Locate the cell with the specified text and output its [X, Y] center coordinate. 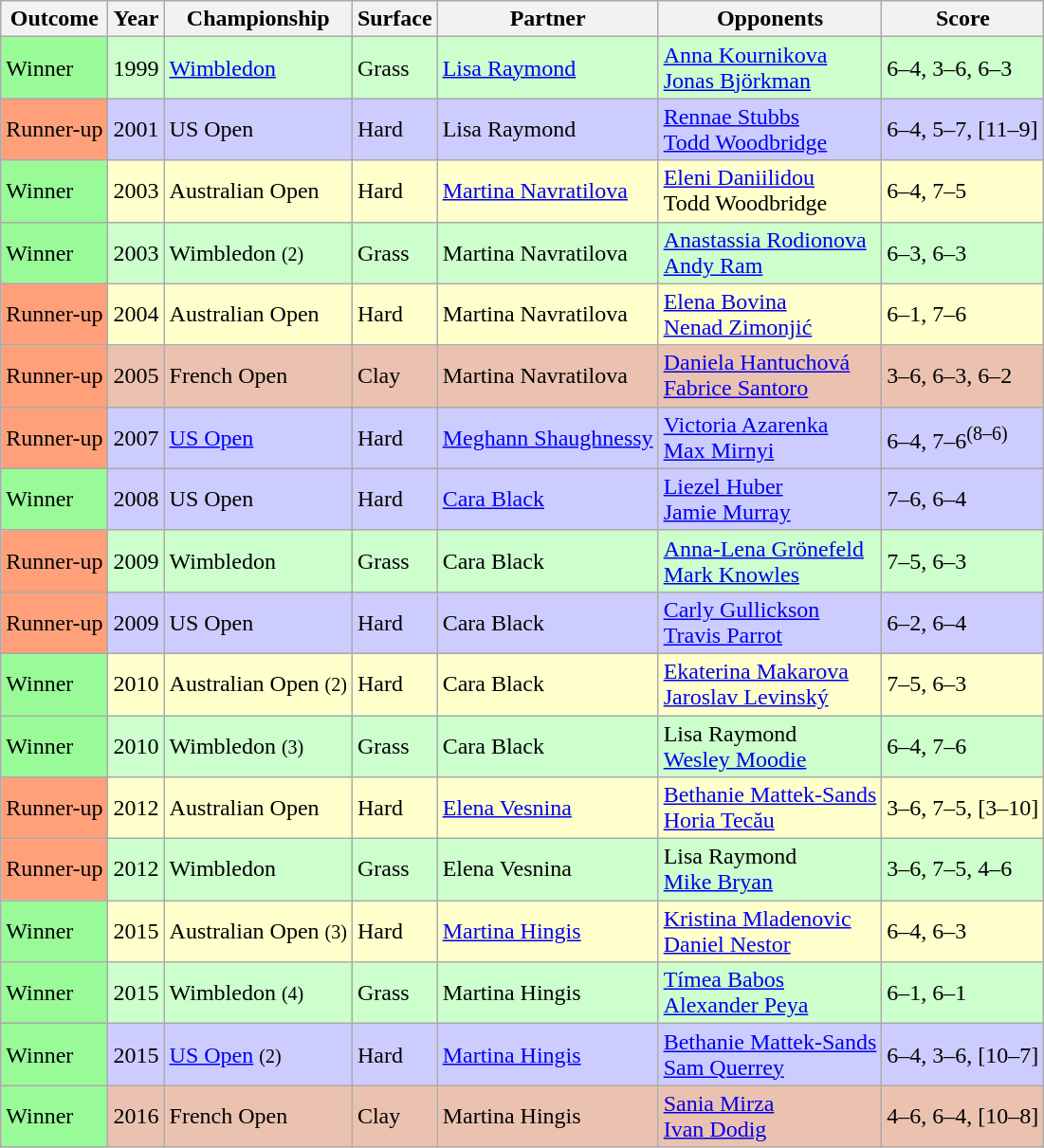
2001 [137, 129]
6–4, 7–6 [963, 745]
Daniela Hantuchová Fabrice Santoro [770, 375]
6–4, 3–6, [10–7] [963, 1054]
Victoria Azarenka Max Mirnyi [770, 438]
Carly Gullickson Travis Parrot [770, 622]
6–4, 5–7, [11–9] [963, 129]
Lisa Raymond Wesley Moodie [770, 745]
6–4, 3–6, 6–3 [963, 68]
6–4, 7–5 [963, 191]
6–2, 6–4 [963, 622]
Australian Open (3) [258, 931]
Partner [548, 19]
Opponents [770, 19]
Wimbledon (4) [258, 993]
3–6, 7–5, [3–10] [963, 808]
3–6, 6–3, 6–2 [963, 375]
Wimbledon (3) [258, 745]
6–1, 7–6 [963, 315]
US Open (2) [258, 1054]
Bethanie Mattek-Sands Horia Tecău [770, 808]
Liezel Huber Jamie Murray [770, 499]
Wimbledon (2) [258, 252]
Anna Kournikova Jonas Björkman [770, 68]
Score [963, 19]
Rennae Stubbs Todd Woodbridge [770, 129]
Meghann Shaughnessy [548, 438]
Tímea Babos Alexander Peya [770, 993]
4–6, 6–4, [10–8] [963, 1117]
Anastassia Rodionova Andy Ram [770, 252]
Outcome [55, 19]
2005 [137, 375]
7–6, 6–4 [963, 499]
Year [137, 19]
1999 [137, 68]
Eleni Daniilidou Todd Woodbridge [770, 191]
Surface [394, 19]
Bethanie Mattek-Sands Sam Querrey [770, 1054]
2004 [137, 315]
2007 [137, 438]
2008 [137, 499]
2016 [137, 1117]
6–3, 6–3 [963, 252]
Championship [258, 19]
Australian Open (2) [258, 684]
Ekaterina Makarova Jaroslav Levinský [770, 684]
6–4, 7–6(8–6) [963, 438]
Elena Bovina Nenad Zimonjić [770, 315]
Sania Mirza Ivan Dodig [770, 1117]
Kristina Mladenovic Daniel Nestor [770, 931]
6–1, 6–1 [963, 993]
Anna-Lena Grönefeld Mark Knowles [770, 561]
Lisa Raymond Mike Bryan [770, 870]
6–4, 6–3 [963, 931]
3–6, 7–5, 4–6 [963, 870]
